Extract the [X, Y] coordinate from the center of the cell holding the provided text.  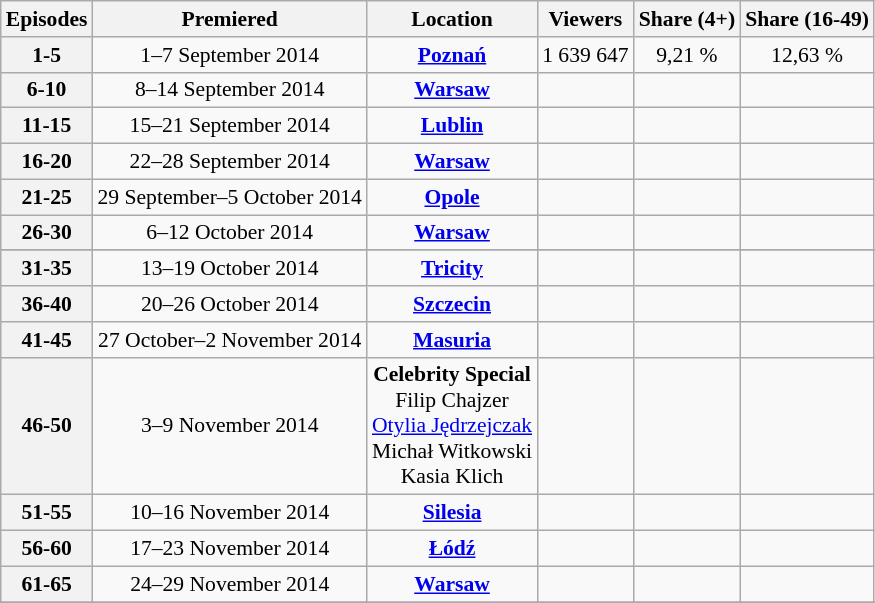
1-5 [47, 55]
Share (16-49) [807, 19]
26-30 [47, 233]
20–26 October 2014 [229, 304]
Poznań [452, 55]
16-20 [47, 162]
8–14 September 2014 [229, 90]
Location [452, 19]
1 639 647 [585, 55]
Episodes [47, 19]
Viewers [585, 19]
Opole [452, 197]
13–19 October 2014 [229, 269]
51-55 [47, 513]
9,21 % [688, 55]
Łódź [452, 549]
Silesia [452, 513]
Lublin [452, 126]
21-25 [47, 197]
41-45 [47, 340]
Celebrity Special Filip Chajzer Otylia Jędrzejczak Michał Witkowski Kasia Klich [452, 426]
15–21 September 2014 [229, 126]
12,63 % [807, 55]
56-60 [47, 549]
31-35 [47, 269]
22–28 September 2014 [229, 162]
11-15 [47, 126]
24–29 November 2014 [229, 584]
3–9 November 2014 [229, 426]
Masuria [452, 340]
61-65 [47, 584]
Share (4+) [688, 19]
6–12 October 2014 [229, 233]
6-10 [47, 90]
Szczecin [452, 304]
Premiered [229, 19]
10–16 November 2014 [229, 513]
17–23 November 2014 [229, 549]
36-40 [47, 304]
27 October–2 November 2014 [229, 340]
1–7 September 2014 [229, 55]
Tricity [452, 269]
29 September–5 October 2014 [229, 197]
46-50 [47, 426]
